Locate the cell with the specified text and output its [x, y] center coordinate. 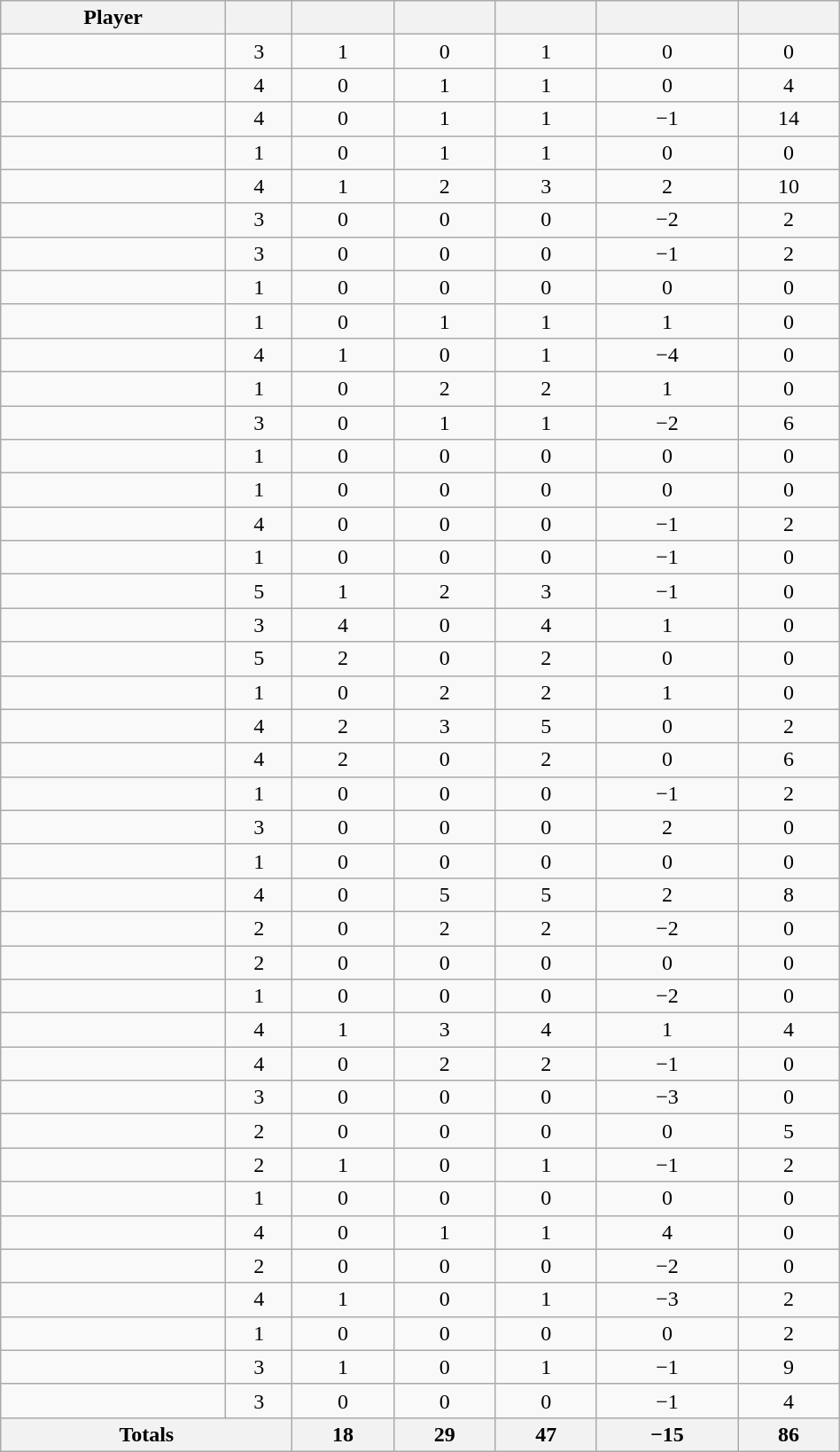
−15 [666, 1434]
Totals [147, 1434]
10 [789, 186]
86 [789, 1434]
9 [789, 1367]
14 [789, 119]
29 [445, 1434]
18 [344, 1434]
47 [546, 1434]
−4 [666, 355]
8 [789, 894]
Player [113, 18]
